Return the (X, Y) coordinate for the center point of the cell that contains the specified text.  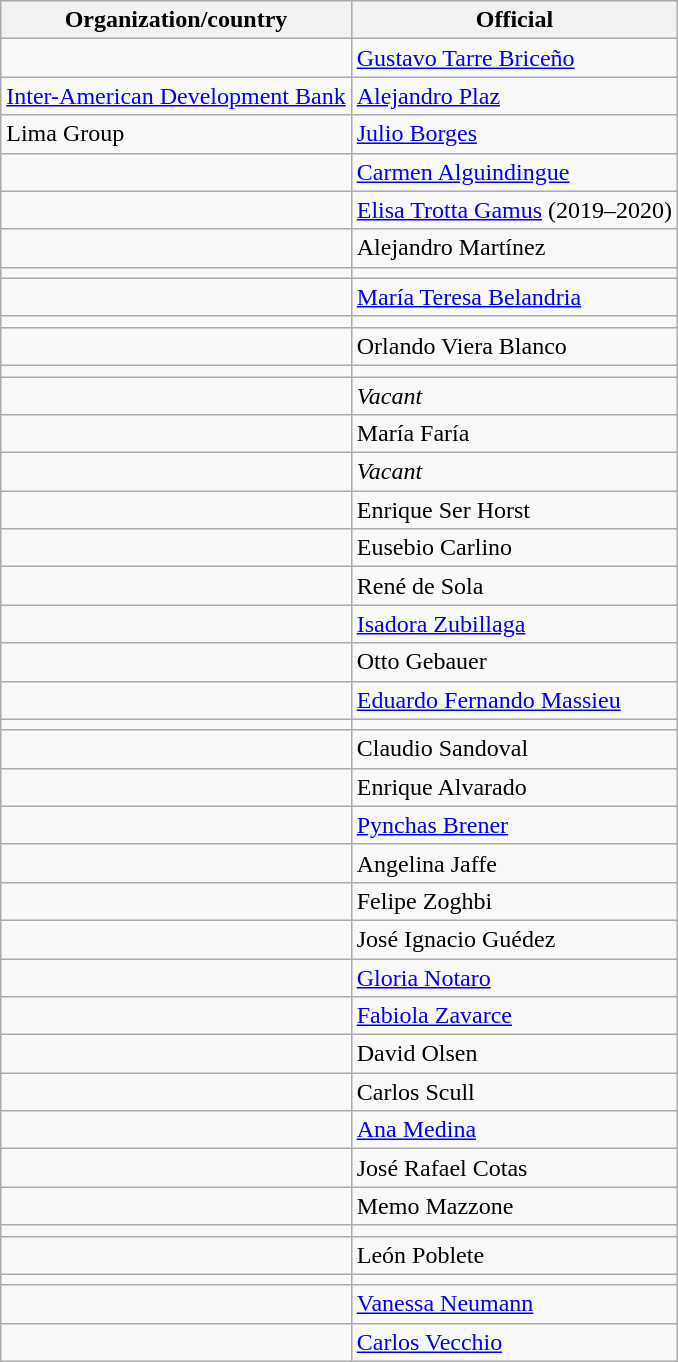
León Poblete (514, 1255)
María Faría (514, 434)
Eduardo Fernando Massieu (514, 700)
Vanessa Neumann (514, 1304)
Gustavo Tarre Briceño (514, 58)
Official (514, 20)
Enrique Ser Horst (514, 510)
Lima Group (176, 134)
Elisa Trotta Gamus (2019–2020) (514, 210)
Angelina Jaffe (514, 863)
Carlos Vecchio (514, 1342)
Isadora Zubillaga (514, 624)
Carlos Scull (514, 1092)
Memo Mazzone (514, 1206)
Felipe Zoghbi (514, 901)
Eusebio Carlino (514, 548)
Alejandro Plaz (514, 96)
Organization/country (176, 20)
David Olsen (514, 1054)
Alejandro Martínez (514, 248)
Otto Gebauer (514, 662)
René de Sola (514, 586)
Orlando Viera Blanco (514, 346)
Claudio Sandoval (514, 749)
María Teresa Belandria (514, 297)
José Rafael Cotas (514, 1168)
Fabiola Zavarce (514, 1016)
Gloria Notaro (514, 977)
Carmen Alguindingue (514, 172)
Julio Borges (514, 134)
Ana Medina (514, 1130)
Pynchas Brener (514, 825)
Inter-American Development Bank (176, 96)
Enrique Alvarado (514, 787)
José Ignacio Guédez (514, 939)
